Extract the [X, Y] coordinate from the center of the cell holding the provided text.  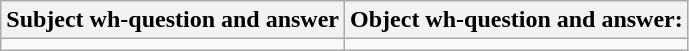
Subject wh-question and answer [173, 20]
Object wh-question and answer: [517, 20]
